Determine the [x, y] coordinate at the center of the cell enclosing the given text.  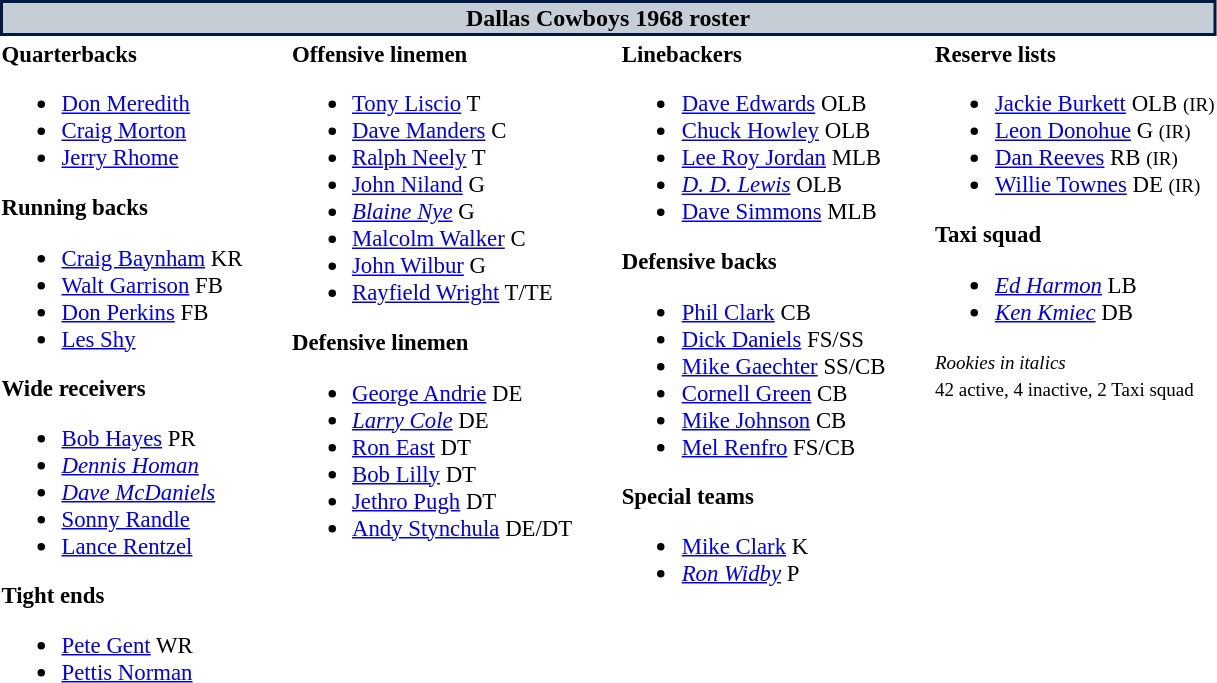
Dallas Cowboys 1968 roster [608, 18]
